Pinpoint the cell where the given text exists, returning its [X, Y] midpoint coordinate. 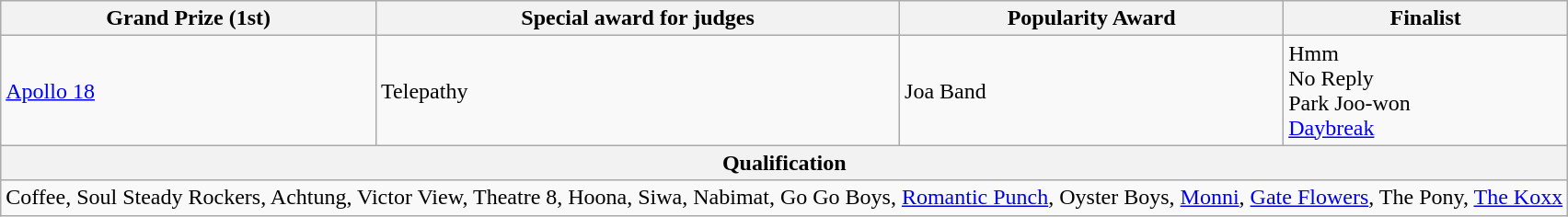
Telepathy [639, 90]
Grand Prize (1st) [189, 18]
Popularity Award [1091, 18]
Apollo 18 [189, 90]
Joa Band [1091, 90]
Finalist [1426, 18]
Special award for judges [639, 18]
HmmNo ReplyPark Joo-wonDaybreak [1426, 90]
Qualification [784, 163]
